Provide the [x, y] coordinate of the cell's center where the given text is located.  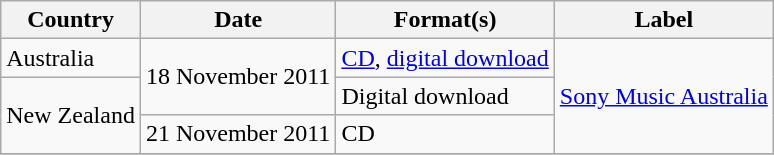
CD [445, 134]
Format(s) [445, 20]
Australia [71, 58]
New Zealand [71, 115]
Date [238, 20]
Country [71, 20]
21 November 2011 [238, 134]
Digital download [445, 96]
18 November 2011 [238, 77]
CD, digital download [445, 58]
Label [664, 20]
Sony Music Australia [664, 96]
